Pinpoint the cell where the given text exists, returning its (x, y) midpoint coordinate. 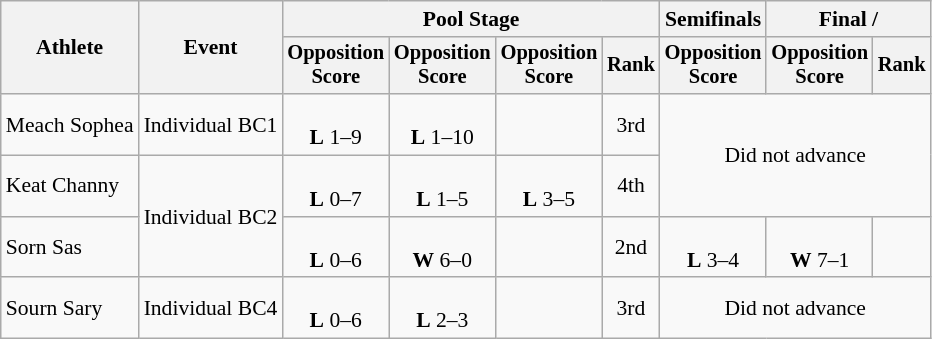
L 0–7 (336, 186)
L 1–9 (336, 124)
Meach Sophea (70, 124)
Individual BC2 (211, 217)
L 2–3 (442, 308)
Sourn Sary (70, 308)
L 1–5 (442, 186)
Event (211, 48)
Semifinals (714, 19)
2nd (631, 248)
Pool Stage (470, 19)
Sorn Sas (70, 248)
L 3–4 (714, 248)
L 1–10 (442, 124)
L 3–5 (550, 186)
W 7–1 (820, 248)
W 6–0 (442, 248)
4th (631, 186)
Keat Channy (70, 186)
Individual BC4 (211, 308)
Athlete (70, 48)
Final / (848, 19)
Individual BC1 (211, 124)
